Return (x, y) of the center of cell containing provided text 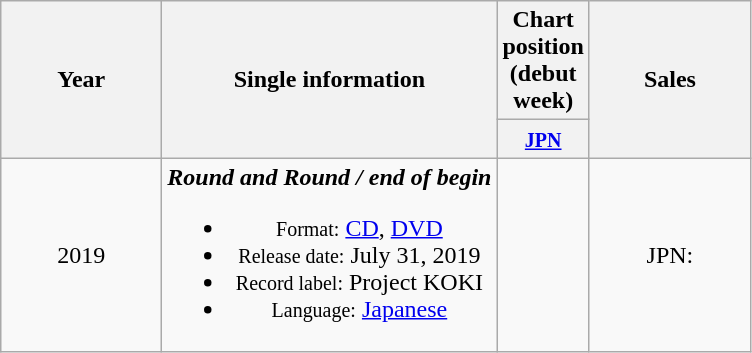
Single information (330, 80)
JPN: (670, 255)
Round and Round / end of beginFormat: CD, DVDRelease date: July 31, 2019Record label: Project KOKILanguage: Japanese (330, 255)
2019 (82, 255)
Year (82, 80)
Sales (670, 80)
Chart position (debut week) (543, 60)
JPN (543, 139)
